Capture the cell that displays the provided text and extract its (x, y) central coordinate. 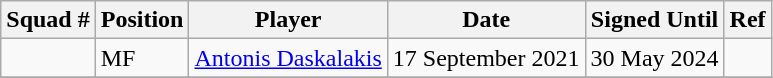
Player (288, 20)
Ref (748, 20)
Squad # (48, 20)
Position (142, 20)
MF (142, 58)
30 May 2024 (654, 58)
Signed Until (654, 20)
17 September 2021 (486, 58)
Date (486, 20)
Antonis Daskalakis (288, 58)
